Detect which cell encompasses the target text, then output its (x, y) center coordinate. 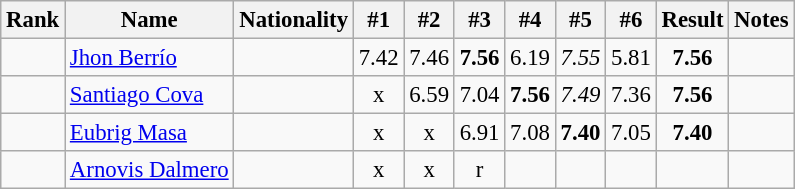
#5 (580, 20)
7.05 (631, 133)
5.81 (631, 58)
Santiago Cova (150, 95)
6.91 (479, 133)
Nationality (294, 20)
7.55 (580, 58)
7.42 (378, 58)
Jhon Berrío (150, 58)
7.36 (631, 95)
Arnovis Dalmero (150, 170)
7.46 (429, 58)
#4 (530, 20)
7.08 (530, 133)
#3 (479, 20)
Eubrig Masa (150, 133)
7.04 (479, 95)
Rank (33, 20)
#2 (429, 20)
7.49 (580, 95)
r (479, 170)
#6 (631, 20)
6.59 (429, 95)
Notes (762, 20)
Result (692, 20)
#1 (378, 20)
6.19 (530, 58)
Name (150, 20)
